Identify which cell holds the provided text, then report its [X, Y] central coordinate. 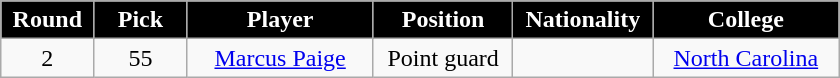
College [746, 20]
Point guard [443, 58]
Nationality [583, 20]
Position [443, 20]
2 [48, 58]
Player [280, 20]
Round [48, 20]
North Carolina [746, 58]
55 [140, 58]
Marcus Paige [280, 58]
Pick [140, 20]
